Find where the given text appears and provide that cell's center as [x, y] coordinate. 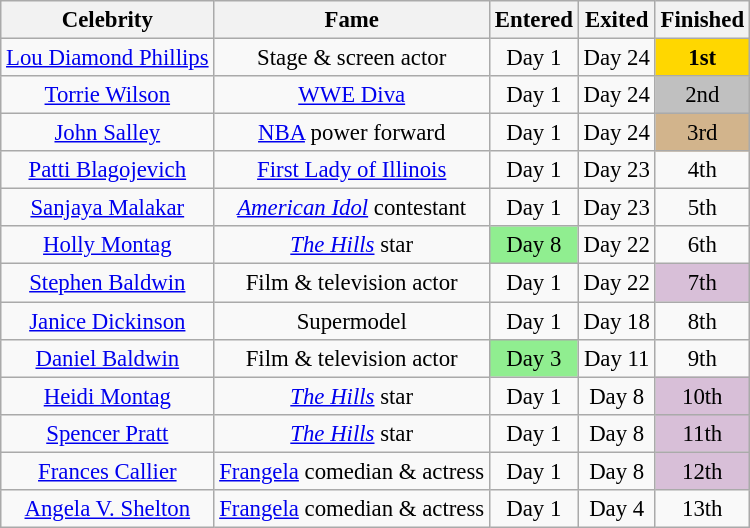
4th [702, 170]
Supermodel [352, 321]
Patti Blagojevich [108, 170]
Spencer Pratt [108, 433]
Heidi Montag [108, 396]
Entered [534, 20]
Day 18 [616, 321]
12th [702, 471]
Fame [352, 20]
Daniel Baldwin [108, 358]
Torrie Wilson [108, 95]
Sanjaya Malakar [108, 208]
2nd [702, 95]
Day 11 [616, 358]
13th [702, 509]
WWE Diva [352, 95]
1st [702, 58]
First Lady of Illinois [352, 170]
7th [702, 283]
Angela V. Shelton [108, 509]
Lou Diamond Phillips [108, 58]
Holly Montag [108, 245]
11th [702, 433]
Stephen Baldwin [108, 283]
Frances Callier [108, 471]
NBA power forward [352, 133]
5th [702, 208]
Day 4 [616, 509]
Celebrity [108, 20]
10th [702, 396]
Stage & screen actor [352, 58]
9th [702, 358]
John Salley [108, 133]
Exited [616, 20]
American Idol contestant [352, 208]
Day 3 [534, 358]
8th [702, 321]
6th [702, 245]
Janice Dickinson [108, 321]
3rd [702, 133]
Finished [702, 20]
